Identify which cell holds the provided text, then report its [x, y] central coordinate. 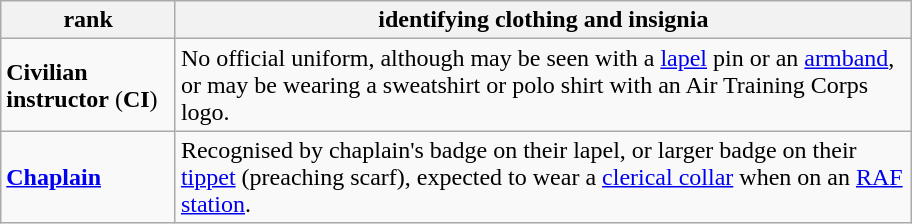
identifying clothing and insignia [543, 20]
Civilian instructor (CI) [88, 85]
rank [88, 20]
Chaplain [88, 177]
